Return [x, y] of the center of cell containing provided text 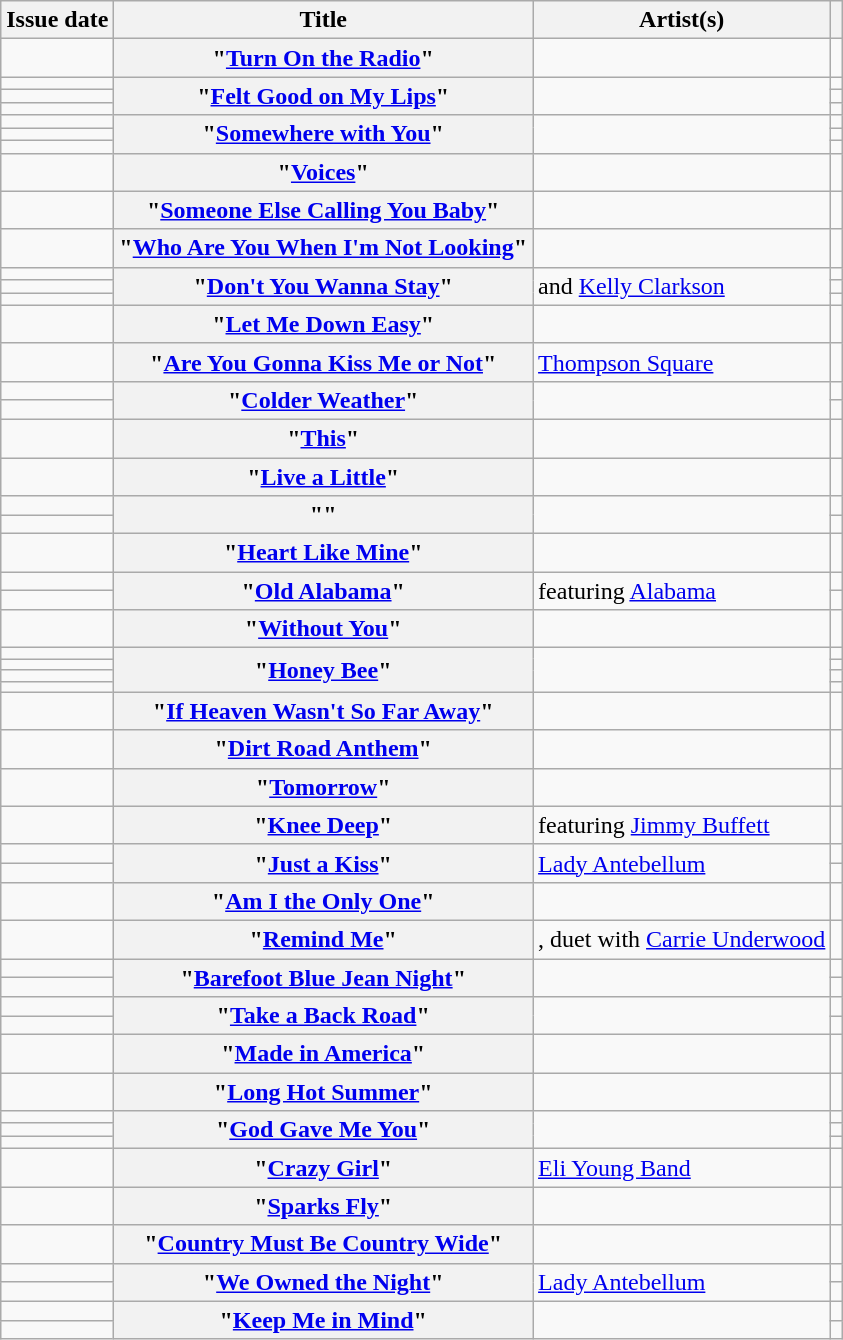
and Kelly Clarkson [682, 286]
"Knee Deep" [324, 825]
"Crazy Girl" [324, 1168]
"This" [324, 438]
"Felt Good on My Lips" [324, 96]
Eli Young Band [682, 1168]
"Long Hot Summer" [324, 1092]
"God Gave Me You" [324, 1130]
"Keep Me in Mind" [324, 1320]
"Country Must Be Country Wide" [324, 1244]
"Sparks Fly" [324, 1206]
Title [324, 20]
"Don't You Wanna Stay" [324, 286]
"Barefoot Blue Jean Night" [324, 977]
"Made in America" [324, 1054]
Thompson Square [682, 362]
"Are You Gonna Kiss Me or Not" [324, 362]
"Take a Back Road" [324, 1016]
Artist(s) [682, 20]
"Voices" [324, 172]
"If Heaven Wasn't So Far Away" [324, 711]
"Let Me Down Easy" [324, 324]
featuring Alabama [682, 591]
"Old Alabama" [324, 591]
"Colder Weather" [324, 400]
"Without You" [324, 629]
"Turn On the Radio" [324, 58]
"Live a Little" [324, 477]
"Remind Me" [324, 939]
"Tomorrow" [324, 787]
"Who Are You When I'm Not Looking" [324, 248]
"Heart Like Mine" [324, 553]
, duet with Carrie Underwood [682, 939]
"" [324, 515]
featuring Jimmy Buffett [682, 825]
"Am I the Only One" [324, 901]
"We Owned the Night" [324, 1282]
"Someone Else Calling You Baby" [324, 210]
"Honey Bee" [324, 670]
"Just a Kiss" [324, 863]
Issue date [58, 20]
"Somewhere with You" [324, 134]
"Dirt Road Anthem" [324, 749]
